Find where the given text appears and provide that cell's center as (X, Y) coordinate. 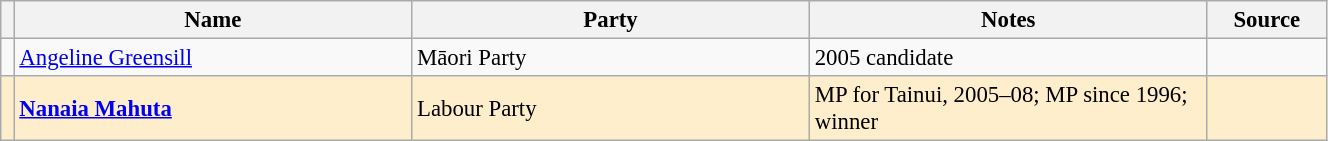
2005 candidate (1008, 58)
Angeline Greensill (213, 58)
Labour Party (611, 108)
Nanaia Mahuta (213, 108)
Notes (1008, 20)
Name (213, 20)
MP for Tainui, 2005–08; MP since 1996; winner (1008, 108)
Māori Party (611, 58)
Source (1266, 20)
Party (611, 20)
